Determine the (x, y) coordinate at the center of the cell enclosing the given text.  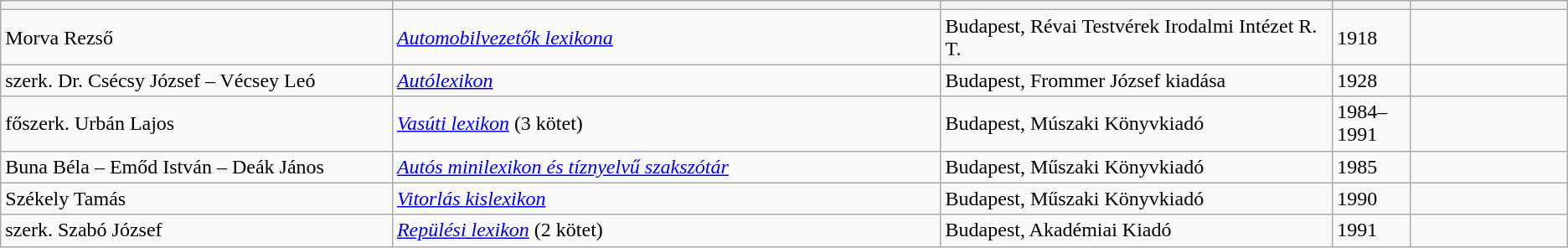
Repülési lexikon (2 kötet) (667, 230)
Budapest, Múszaki Könyvkiadó (1137, 124)
Székely Tamás (197, 199)
Morva Rezső (197, 37)
Autós minilexikon és tíznyelvű szakszótár (667, 167)
szerk. Szabó József (197, 230)
Budapest, Frommer József kiadása (1137, 80)
Vasúti lexikon (3 kötet) (667, 124)
1984–1991 (1372, 124)
Budapest, Révai Testvérek Irodalmi Intézet R. T. (1137, 37)
Automobilvezetők lexikona (667, 37)
szerk. Dr. Csécsy József – Vécsey Leó (197, 80)
Buna Béla – Emőd István – Deák János (197, 167)
1991 (1372, 230)
1918 (1372, 37)
1990 (1372, 199)
főszerk. Urbán Lajos (197, 124)
1928 (1372, 80)
Vitorlás kislexikon (667, 199)
Autólexikon (667, 80)
Budapest, Akadémiai Kiadó (1137, 230)
1985 (1372, 167)
